Return the (x, y) coordinate for the center point of the cell that contains the specified text.  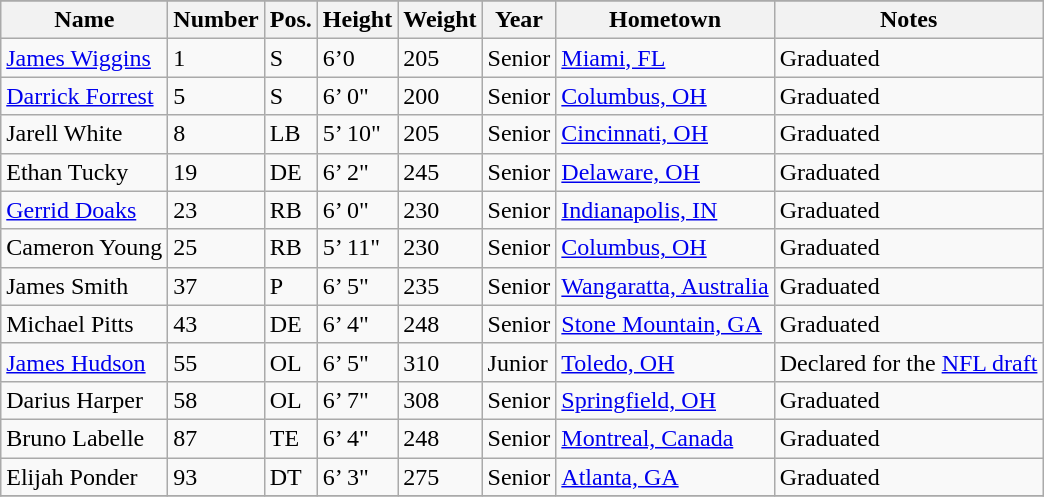
TE (290, 438)
310 (440, 362)
James Hudson (84, 362)
55 (216, 362)
Michael Pitts (84, 324)
P (290, 286)
Jarell White (84, 134)
Bruno Labelle (84, 438)
5’ 10" (357, 134)
5 (216, 96)
200 (440, 96)
Year (519, 20)
Pos. (290, 20)
James Wiggins (84, 58)
58 (216, 400)
Declared for the NFL draft (908, 362)
23 (216, 210)
245 (440, 172)
DT (290, 477)
6’0 (357, 58)
43 (216, 324)
37 (216, 286)
LB (290, 134)
Name (84, 20)
Junior (519, 362)
Montreal, Canada (665, 438)
Number (216, 20)
Stone Mountain, GA (665, 324)
1 (216, 58)
8 (216, 134)
87 (216, 438)
Ethan Tucky (84, 172)
Wangaratta, Australia (665, 286)
Indianapolis, IN (665, 210)
Darrick Forrest (84, 96)
308 (440, 400)
Notes (908, 20)
19 (216, 172)
Cameron Young (84, 248)
6’ 7" (357, 400)
Weight (440, 20)
James Smith (84, 286)
25 (216, 248)
Darius Harper (84, 400)
Delaware, OH (665, 172)
Atlanta, GA (665, 477)
5’ 11" (357, 248)
Cincinnati, OH (665, 134)
Springfield, OH (665, 400)
Toledo, OH (665, 362)
93 (216, 477)
Gerrid Doaks (84, 210)
Height (357, 20)
Miami, FL (665, 58)
Hometown (665, 20)
275 (440, 477)
235 (440, 286)
6’ 2" (357, 172)
6’ 3" (357, 477)
Elijah Ponder (84, 477)
